Locate the cell with the specified text and output its [x, y] center coordinate. 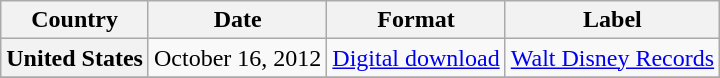
Date [237, 20]
Walt Disney Records [612, 58]
Format [416, 20]
Label [612, 20]
October 16, 2012 [237, 58]
Digital download [416, 58]
United States [75, 58]
Country [75, 20]
